Scan for the cell matching the given text and deliver its (x, y) coordinate at center. 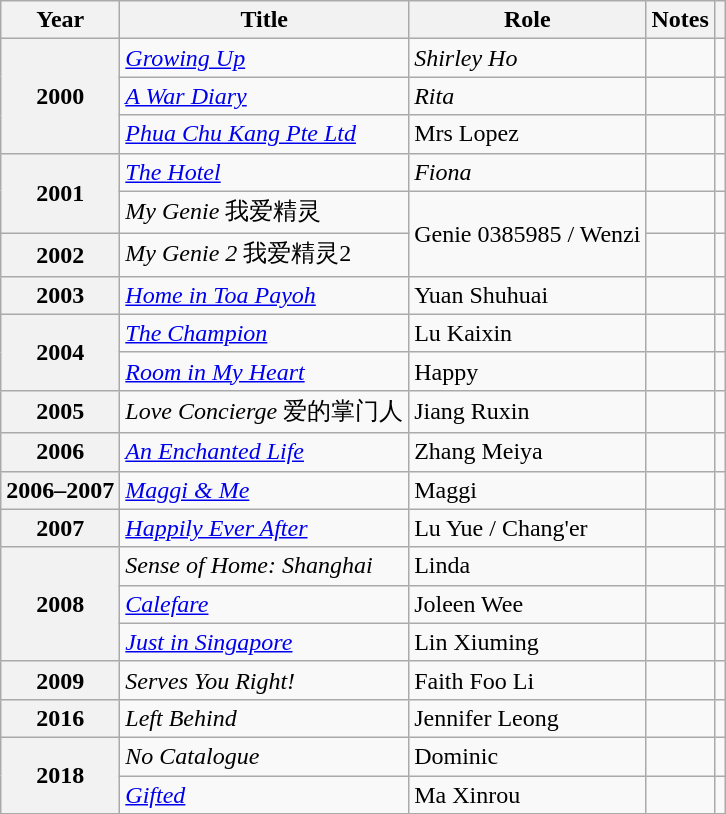
Happily Ever After (264, 528)
Zhang Meiya (528, 452)
Left Behind (264, 718)
2000 (60, 96)
2003 (60, 295)
Dominic (528, 756)
Role (528, 20)
Sense of Home: Shanghai (264, 566)
Rita (528, 96)
An Enchanted Life (264, 452)
My Genie 2 我爱精灵2 (264, 256)
Maggi (528, 490)
Title (264, 20)
Maggi & Me (264, 490)
A War Diary (264, 96)
No Catalogue (264, 756)
Shirley Ho (528, 58)
2018 (60, 775)
Joleen Wee (528, 604)
Lu Yue / Chang'er (528, 528)
Lu Kaixin (528, 333)
2004 (60, 352)
The Hotel (264, 172)
2009 (60, 680)
Home in Toa Payoh (264, 295)
Yuan Shuhuai (528, 295)
2016 (60, 718)
Phua Chu Kang Pte Ltd (264, 134)
Calefare (264, 604)
Mrs Lopez (528, 134)
Just in Singapore (264, 642)
2001 (60, 194)
Faith Foo Li (528, 680)
Linda (528, 566)
Genie 0385985 / Wenzi (528, 234)
Love Concierge 爱的掌门人 (264, 412)
2002 (60, 256)
Fiona (528, 172)
Jiang Ruxin (528, 412)
Notes (680, 20)
Serves You Right! (264, 680)
2008 (60, 604)
2006 (60, 452)
My Genie 我爱精灵 (264, 212)
Room in My Heart (264, 371)
Lin Xiuming (528, 642)
2007 (60, 528)
Happy (528, 371)
Growing Up (264, 58)
Jennifer Leong (528, 718)
Gifted (264, 795)
2005 (60, 412)
2006–2007 (60, 490)
Year (60, 20)
Ma Xinrou (528, 795)
The Champion (264, 333)
